Find where the given text appears and provide that cell's center as [x, y] coordinate. 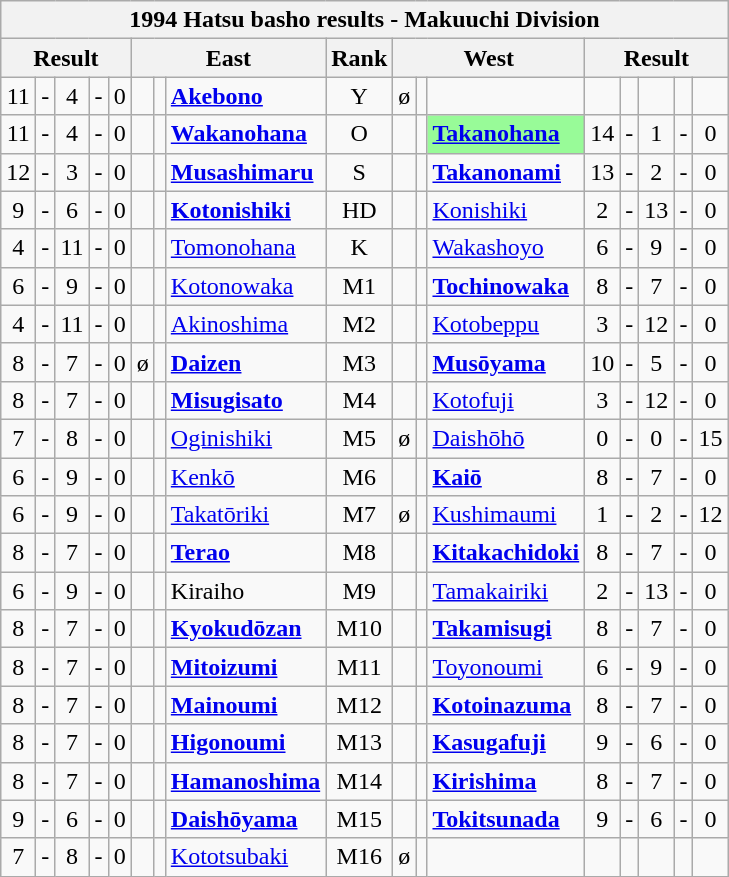
14 [602, 134]
HD [360, 210]
Misugisato [245, 400]
10 [602, 362]
5 [656, 362]
Kitakachidoki [506, 553]
M10 [360, 629]
M4 [360, 400]
M12 [360, 705]
Y [360, 96]
Kototsubaki [245, 857]
Daishōhō [506, 438]
Kotonowaka [245, 286]
O [360, 134]
Kirishima [506, 781]
Takanohana [506, 134]
Kaiō [506, 477]
Konishiki [506, 210]
Tokitsunada [506, 819]
Daizen [245, 362]
Kotonishiki [245, 210]
M8 [360, 553]
Higonoumi [245, 743]
M6 [360, 477]
Kushimaumi [506, 515]
Kotoinazuma [506, 705]
Terao [245, 553]
M7 [360, 515]
Mitoizumi [245, 667]
Kotofuji [506, 400]
East [228, 58]
S [360, 172]
Takamisugi [506, 629]
Musōyama [506, 362]
Daishōyama [245, 819]
M3 [360, 362]
Oginishiki [245, 438]
Kasugafuji [506, 743]
M2 [360, 324]
M9 [360, 591]
M5 [360, 438]
Tamakairiki [506, 591]
Takatōriki [245, 515]
Wakashoyo [506, 248]
Hamanoshima [245, 781]
M11 [360, 667]
Tomonohana [245, 248]
Mainoumi [245, 705]
15 [710, 438]
Toyonoumi [506, 667]
M14 [360, 781]
Tochinowaka [506, 286]
Wakanohana [245, 134]
1994 Hatsu basho results - Makuuchi Division [364, 20]
K [360, 248]
M16 [360, 857]
Musashimaru [245, 172]
Kyokudōzan [245, 629]
Akinoshima [245, 324]
M1 [360, 286]
Kiraiho [245, 591]
Rank [360, 58]
Akebono [245, 96]
M15 [360, 819]
Takanonami [506, 172]
M13 [360, 743]
West [489, 58]
Kotobeppu [506, 324]
Kenkō [245, 477]
